For the text-containing cell, return its midpoint in [X, Y] coordinate format. 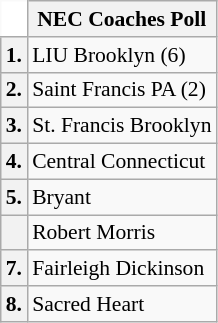
Robert Morris [122, 233]
LIU Brooklyn (6) [122, 55]
5. [14, 197]
7. [14, 269]
NEC Coaches Poll [122, 19]
St. Francis Brooklyn [122, 126]
Sacred Heart [122, 304]
Fairleigh Dickinson [122, 269]
Saint Francis PA (2) [122, 90]
2. [14, 90]
8. [14, 304]
Bryant [122, 197]
3. [14, 126]
4. [14, 162]
Central Connecticut [122, 162]
1. [14, 55]
